Capture the cell that displays the provided text and extract its [X, Y] central coordinate. 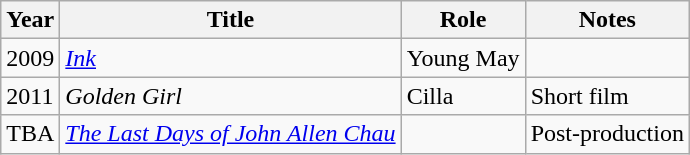
Golden Girl [230, 96]
Short film [607, 96]
Title [230, 20]
2011 [30, 96]
The Last Days of John Allen Chau [230, 134]
Ink [230, 58]
Notes [607, 20]
2009 [30, 58]
Year [30, 20]
Post-production [607, 134]
TBA [30, 134]
Cilla [463, 96]
Young May [463, 58]
Role [463, 20]
